Pinpoint the cell where the given text exists, returning its [X, Y] midpoint coordinate. 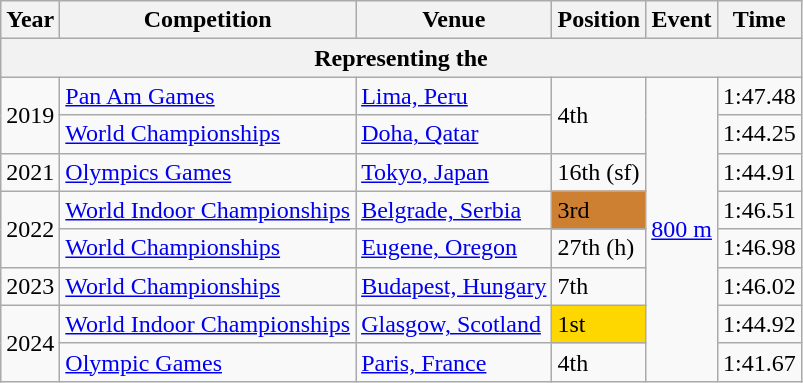
1:46.98 [759, 248]
1st [599, 324]
Eugene, Oregon [454, 248]
Competition [208, 20]
Paris, France [454, 362]
Venue [454, 20]
Olympic Games [208, 362]
1:44.92 [759, 324]
1:44.91 [759, 172]
2019 [30, 115]
Lima, Peru [454, 96]
Time [759, 20]
Doha, Qatar [454, 134]
7th [599, 286]
3rd [599, 210]
Budapest, Hungary [454, 286]
1:44.25 [759, 134]
Belgrade, Serbia [454, 210]
Year [30, 20]
27th (h) [599, 248]
800 m [682, 229]
Position [599, 20]
1:46.02 [759, 286]
1:47.48 [759, 96]
2023 [30, 286]
Pan Am Games [208, 96]
16th (sf) [599, 172]
2021 [30, 172]
2022 [30, 229]
Representing the [401, 58]
1:41.67 [759, 362]
Tokyo, Japan [454, 172]
2024 [30, 343]
Olympics Games [208, 172]
Event [682, 20]
Glasgow, Scotland [454, 324]
1:46.51 [759, 210]
